Detect which cell encompasses the target text, then output its (x, y) center coordinate. 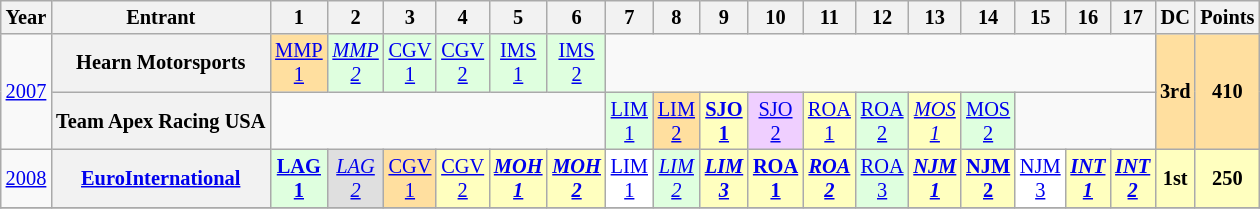
NJM2 (988, 178)
7 (630, 17)
Year (26, 17)
INT1 (1088, 178)
LAG1 (298, 178)
MOS1 (934, 121)
LAG2 (356, 178)
3 (410, 17)
Entrant (160, 17)
Points (1227, 17)
12 (882, 17)
2 (356, 17)
MOH2 (576, 178)
250 (1227, 178)
1st (1175, 178)
SJO2 (776, 121)
MMP1 (298, 63)
LIM3 (724, 178)
SJO1 (724, 121)
13 (934, 17)
8 (676, 17)
MOH1 (518, 178)
9 (724, 17)
IMS2 (576, 63)
1 (298, 17)
Team Apex Racing USA (160, 121)
14 (988, 17)
ROA3 (882, 178)
2008 (26, 178)
INT2 (1132, 178)
17 (1132, 17)
NJM1 (934, 178)
EuroInternational (160, 178)
MOS2 (988, 121)
4 (462, 17)
2007 (26, 92)
3rd (1175, 92)
11 (830, 17)
6 (576, 17)
IMS1 (518, 63)
5 (518, 17)
10 (776, 17)
MMP2 (356, 63)
NJM3 (1040, 178)
15 (1040, 17)
16 (1088, 17)
Hearn Motorsports (160, 63)
410 (1227, 92)
DC (1175, 17)
